Determine the [X, Y] coordinate at the center of the cell enclosing the given text.  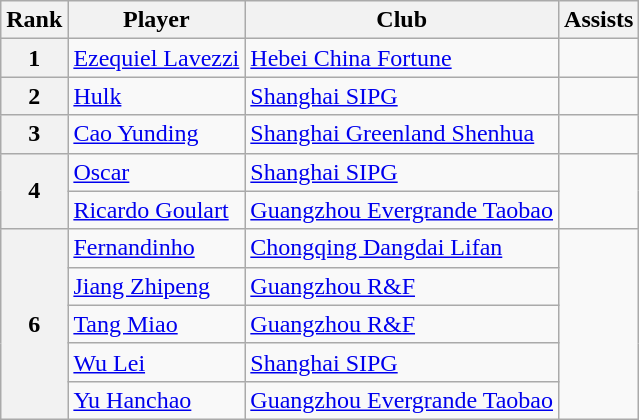
Shanghai Greenland Shenhua [402, 134]
Assists [599, 20]
Hulk [156, 96]
Player [156, 20]
Chongqing Dangdai Lifan [402, 248]
Ezequiel Lavezzi [156, 58]
3 [34, 134]
Cao Yunding [156, 134]
Ricardo Goulart [156, 210]
2 [34, 96]
4 [34, 191]
Rank [34, 20]
6 [34, 324]
Wu Lei [156, 362]
Tang Miao [156, 324]
Hebei China Fortune [402, 58]
Jiang Zhipeng [156, 286]
Oscar [156, 172]
Club [402, 20]
1 [34, 58]
Fernandinho [156, 248]
Yu Hanchao [156, 400]
